Find where the given text appears and provide that cell's center as (x, y) coordinate. 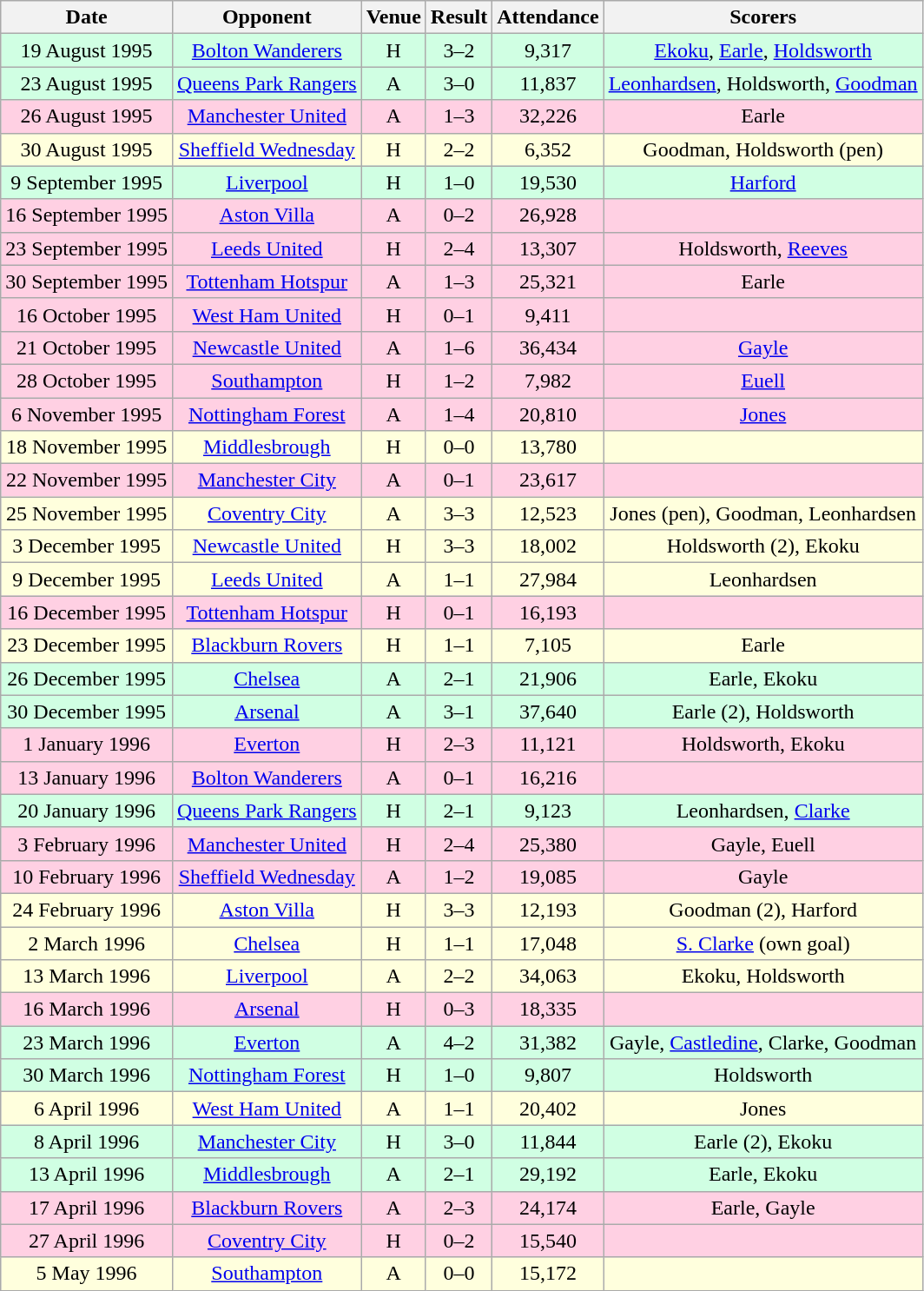
26 August 1995 (87, 116)
2 March 1996 (87, 943)
23 August 1995 (87, 83)
1 January 1996 (87, 745)
29,192 (548, 1175)
20 January 1996 (87, 811)
Venue (393, 17)
Result (459, 17)
23 December 1995 (87, 645)
9 December 1995 (87, 579)
Earle (2), Holdsworth (762, 712)
1–6 (459, 348)
4–2 (459, 1043)
Attendance (548, 17)
6 April 1996 (87, 1109)
Jones (pen), Goodman, Leonhardsen (762, 513)
19,530 (548, 182)
27,984 (548, 579)
Gayle, Castledine, Clarke, Goodman (762, 1043)
12,193 (548, 910)
16,193 (548, 612)
8 April 1996 (87, 1142)
Ekoku, Holdsworth (762, 977)
Goodman, Holdsworth (pen) (762, 149)
18,002 (548, 546)
25 November 1995 (87, 513)
11,844 (548, 1142)
20,810 (548, 414)
Holdsworth, Reeves (762, 248)
19 August 1995 (87, 50)
S. Clarke (own goal) (762, 943)
11,837 (548, 83)
31,382 (548, 1043)
Earle (2), Ekoku (762, 1142)
25,321 (548, 281)
27 April 1996 (87, 1241)
13 March 1996 (87, 977)
Earle, Gayle (762, 1208)
24 February 1996 (87, 910)
Leonhardsen, Holdsworth, Goodman (762, 83)
Gayle, Euell (762, 844)
30 December 1995 (87, 712)
13,780 (548, 447)
26,928 (548, 215)
Holdsworth, Ekoku (762, 745)
11,121 (548, 745)
13,307 (548, 248)
13 January 1996 (87, 778)
21 October 1995 (87, 348)
7,105 (548, 645)
23 March 1996 (87, 1043)
16 March 1996 (87, 1010)
23,617 (548, 480)
16 December 1995 (87, 612)
Ekoku, Earle, Holdsworth (762, 50)
7,982 (548, 381)
3–1 (459, 712)
9,317 (548, 50)
19,085 (548, 877)
Euell (762, 381)
17,048 (548, 943)
16 October 1995 (87, 314)
Opponent (267, 17)
30 August 1995 (87, 149)
30 September 1995 (87, 281)
25,380 (548, 844)
20,402 (548, 1109)
10 February 1996 (87, 877)
15,540 (548, 1241)
9,807 (548, 1076)
3 February 1996 (87, 844)
5 May 1996 (87, 1274)
9,123 (548, 811)
36,434 (548, 348)
9 September 1995 (87, 182)
24,174 (548, 1208)
28 October 1995 (87, 381)
Holdsworth (762, 1076)
Scorers (762, 17)
0–3 (459, 1010)
6,352 (548, 149)
Leonhardsen (762, 579)
23 September 1995 (87, 248)
15,172 (548, 1274)
17 April 1996 (87, 1208)
18,335 (548, 1010)
Leonhardsen, Clarke (762, 811)
21,906 (548, 679)
22 November 1995 (87, 480)
16,216 (548, 778)
16 September 1995 (87, 215)
32,226 (548, 116)
13 April 1996 (87, 1175)
1–4 (459, 414)
9,411 (548, 314)
Holdsworth (2), Ekoku (762, 546)
26 December 1995 (87, 679)
Date (87, 17)
Goodman (2), Harford (762, 910)
6 November 1995 (87, 414)
3–2 (459, 50)
Harford (762, 182)
30 March 1996 (87, 1076)
3 December 1995 (87, 546)
18 November 1995 (87, 447)
34,063 (548, 977)
12,523 (548, 513)
37,640 (548, 712)
